Scan for the cell matching the given text and deliver its [x, y] coordinate at center. 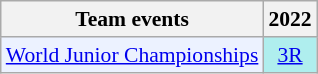
World Junior Championships [132, 55]
2022 [290, 19]
Team events [132, 19]
3R [290, 55]
